Identify which cell holds the provided text, then report its (X, Y) central coordinate. 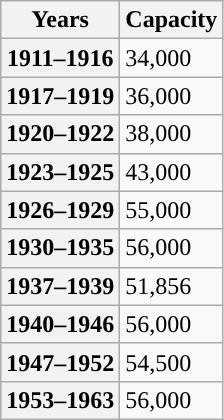
1926–1929 (60, 210)
Capacity (172, 20)
1911–1916 (60, 58)
1930–1935 (60, 248)
51,856 (172, 286)
38,000 (172, 134)
36,000 (172, 96)
Years (60, 20)
43,000 (172, 172)
1917–1919 (60, 96)
1923–1925 (60, 172)
1920–1922 (60, 134)
1953–1963 (60, 400)
1940–1946 (60, 324)
1947–1952 (60, 362)
54,500 (172, 362)
55,000 (172, 210)
1937–1939 (60, 286)
34,000 (172, 58)
